Find where the given text appears and provide that cell's center as [x, y] coordinate. 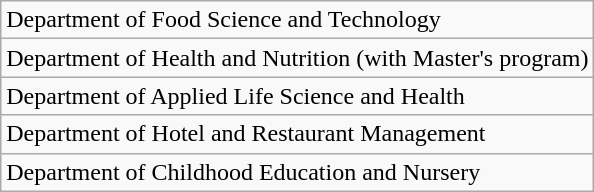
Department of Food Science and Technology [298, 20]
Department of Hotel and Restaurant Management [298, 134]
Department of Applied Life Science and Health [298, 96]
Department of Health and Nutrition (with Master's program) [298, 58]
Department of Childhood Education and Nursery [298, 172]
